Return [x, y] of the center of cell containing provided text 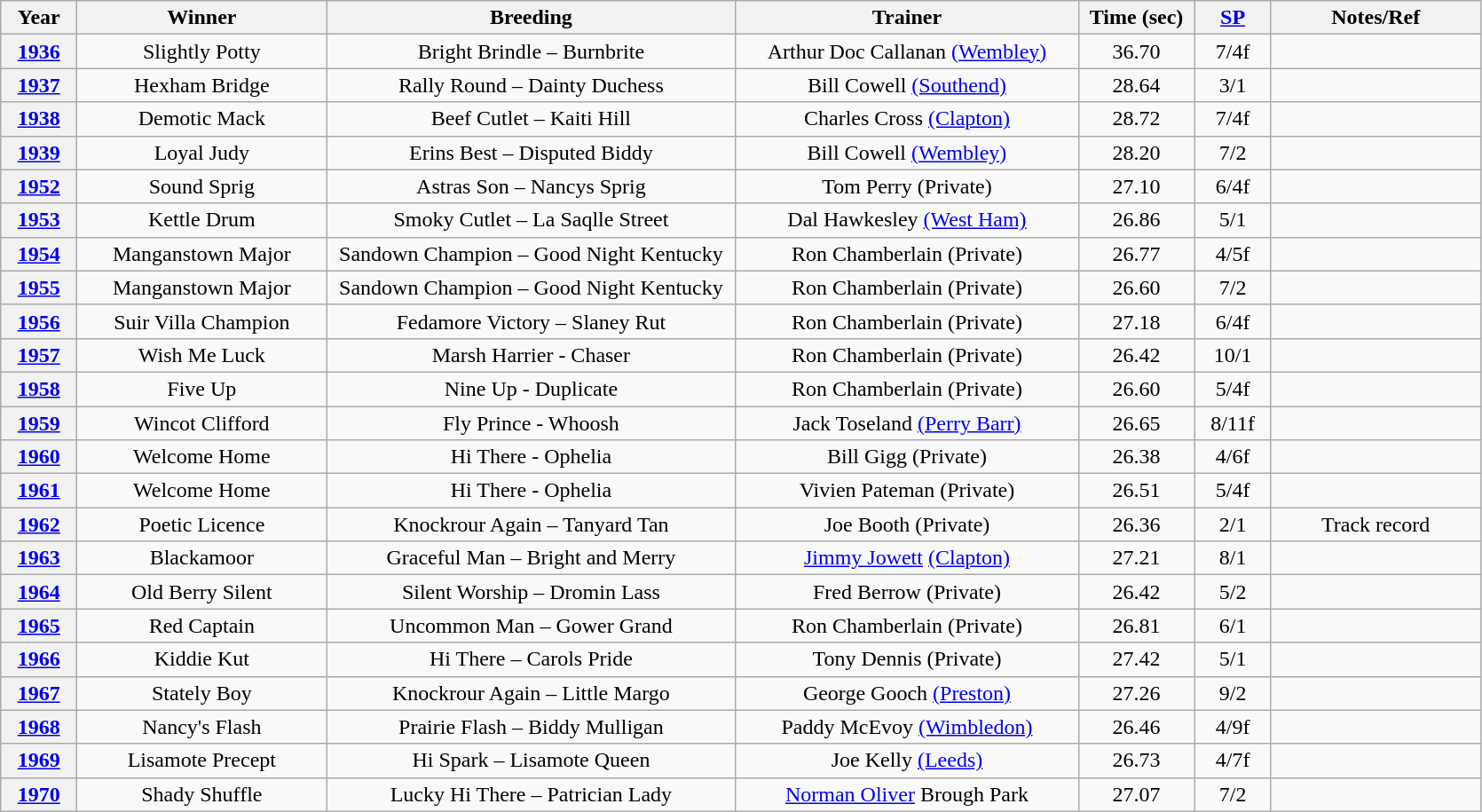
28.20 [1136, 153]
Fly Prince - Whoosh [531, 423]
Knockrour Again – Little Margo [531, 693]
Slightly Potty [202, 51]
Sound Sprig [202, 186]
Poetic Licence [202, 524]
4/5f [1233, 254]
Red Captain [202, 626]
1966 [39, 659]
Jack Toseland (Perry Barr) [907, 423]
1938 [39, 119]
26.81 [1136, 626]
2/1 [1233, 524]
27.10 [1136, 186]
1955 [39, 288]
Dal Hawkesley (West Ham) [907, 220]
Fedamore Victory – Slaney Rut [531, 321]
1958 [39, 389]
Wincot Clifford [202, 423]
6/1 [1233, 626]
Bill Cowell (Wembley) [907, 153]
1957 [39, 355]
28.72 [1136, 119]
1965 [39, 626]
George Gooch (Preston) [907, 693]
Joe Kelly (Leeds) [907, 761]
Smoky Cutlet – La Saqlle Street [531, 220]
27.26 [1136, 693]
Notes/Ref [1376, 18]
Tom Perry (Private) [907, 186]
Silent Worship – Dromin Lass [531, 592]
Old Berry Silent [202, 592]
Kettle Drum [202, 220]
SP [1233, 18]
Charles Cross (Clapton) [907, 119]
8/1 [1233, 558]
1952 [39, 186]
Bright Brindle – Burnbrite [531, 51]
Kiddie Kut [202, 659]
26.65 [1136, 423]
Bill Cowell (Southend) [907, 85]
Nine Up - Duplicate [531, 389]
Uncommon Man – Gower Grand [531, 626]
Rally Round – Dainty Duchess [531, 85]
1962 [39, 524]
28.64 [1136, 85]
Year [39, 18]
1961 [39, 491]
Trainer [907, 18]
26.36 [1136, 524]
4/6f [1233, 457]
Vivien Pateman (Private) [907, 491]
Beef Cutlet – Kaiti Hill [531, 119]
8/11f [1233, 423]
1967 [39, 693]
Stately Boy [202, 693]
3/1 [1233, 85]
Winner [202, 18]
Shady Shuffle [202, 794]
Suir Villa Champion [202, 321]
1964 [39, 592]
Prairie Flash – Biddy Mulligan [531, 727]
Time (sec) [1136, 18]
1956 [39, 321]
26.73 [1136, 761]
26.46 [1136, 727]
1970 [39, 794]
27.42 [1136, 659]
Hexham Bridge [202, 85]
Loyal Judy [202, 153]
Hi Spark – Lisamote Queen [531, 761]
1969 [39, 761]
Demotic Mack [202, 119]
Joe Booth (Private) [907, 524]
Lisamote Precept [202, 761]
5/2 [1233, 592]
26.51 [1136, 491]
4/7f [1233, 761]
Nancy's Flash [202, 727]
26.86 [1136, 220]
Wish Me Luck [202, 355]
Arthur Doc Callanan (Wembley) [907, 51]
Five Up [202, 389]
Erins Best – Disputed Biddy [531, 153]
27.18 [1136, 321]
1939 [39, 153]
4/9f [1233, 727]
1963 [39, 558]
10/1 [1233, 355]
1960 [39, 457]
Hi There – Carols Pride [531, 659]
26.38 [1136, 457]
Blackamoor [202, 558]
1936 [39, 51]
36.70 [1136, 51]
Bill Gigg (Private) [907, 457]
1953 [39, 220]
Knockrour Again – Tanyard Tan [531, 524]
Jimmy Jowett (Clapton) [907, 558]
Track record [1376, 524]
Breeding [531, 18]
1968 [39, 727]
27.21 [1136, 558]
1954 [39, 254]
Marsh Harrier - Chaser [531, 355]
1959 [39, 423]
9/2 [1233, 693]
1937 [39, 85]
Graceful Man – Bright and Merry [531, 558]
Norman Oliver Brough Park [907, 794]
Fred Berrow (Private) [907, 592]
27.07 [1136, 794]
26.77 [1136, 254]
Lucky Hi There – Patrician Lady [531, 794]
Tony Dennis (Private) [907, 659]
Astras Son – Nancys Sprig [531, 186]
Paddy McEvoy (Wimbledon) [907, 727]
